Return the [x, y] coordinate for the center point of the cell that contains the specified text.  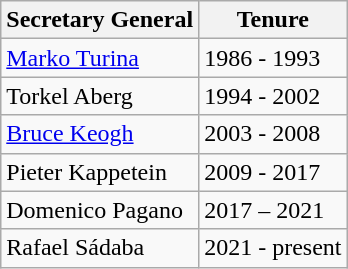
Bruce Keogh [100, 134]
Domenico Pagano [100, 210]
2017 – 2021 [273, 210]
2003 - 2008 [273, 134]
Tenure [273, 20]
1986 - 1993 [273, 58]
2021 - present [273, 248]
Torkel Aberg [100, 96]
Rafael Sádaba [100, 248]
2009 - 2017 [273, 172]
Secretary General [100, 20]
Marko Turina [100, 58]
1994 - 2002 [273, 96]
Pieter Kappetein [100, 172]
